Identify which cell holds the provided text, then report its (x, y) central coordinate. 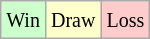
Loss (126, 20)
Win (24, 20)
Draw (72, 20)
